Extract the (X, Y) coordinate from the center of the cell holding the provided text.  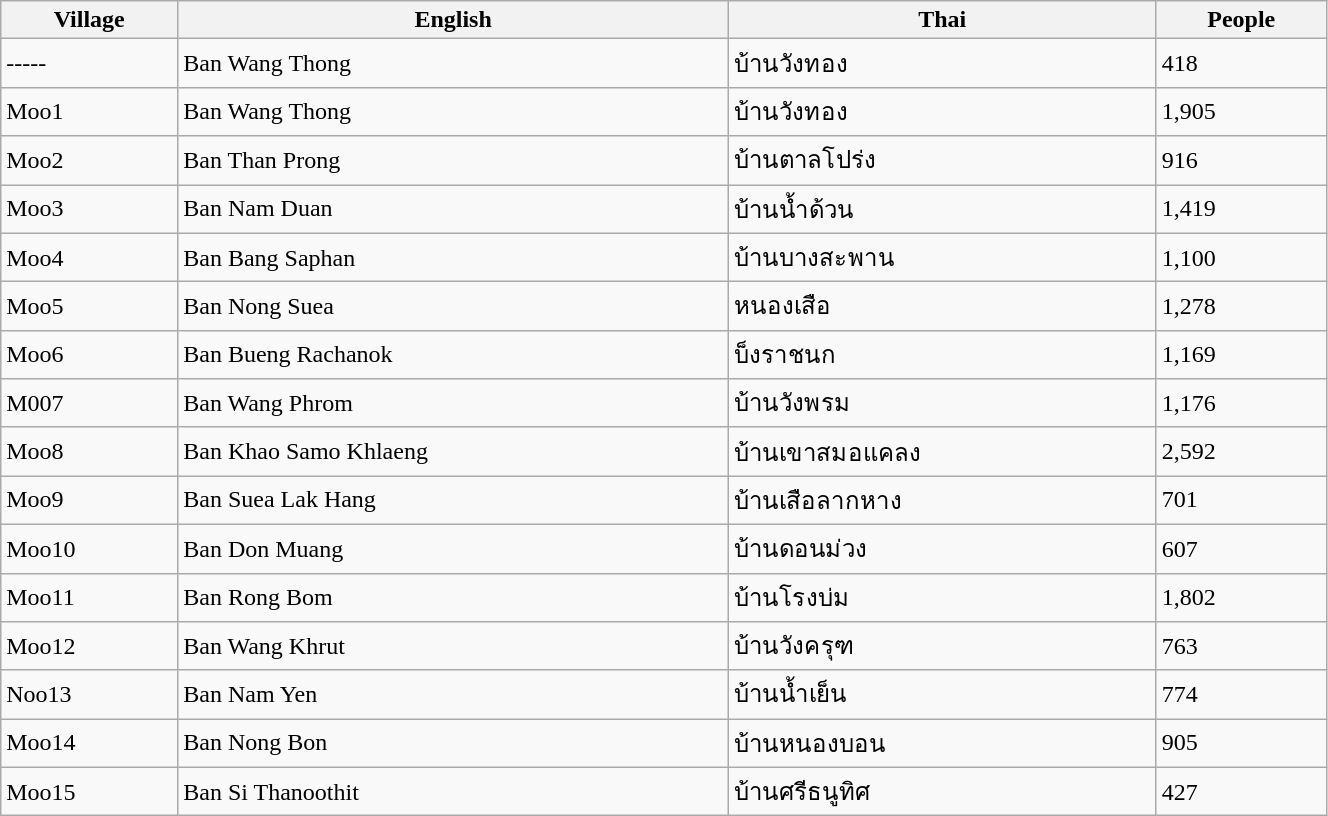
บ้านตาลโปร่ง (942, 160)
Ban Don Muang (454, 548)
Moo1 (90, 112)
Moo4 (90, 258)
1,419 (1241, 208)
427 (1241, 792)
1,176 (1241, 404)
Ban Nong Bon (454, 744)
----- (90, 64)
Moo9 (90, 500)
บ้านน้ำเย็น (942, 694)
บ้านวังพรม (942, 404)
Moo5 (90, 306)
Ban Khao Samo Khlaeng (454, 452)
Ban Rong Bom (454, 598)
Noo13 (90, 694)
Ban Nong Suea (454, 306)
2,592 (1241, 452)
Moo10 (90, 548)
Ban Than Prong (454, 160)
Ban Bang Saphan (454, 258)
หนองเสือ (942, 306)
905 (1241, 744)
บ้านน้ำด้วน (942, 208)
Ban Si Thanoothit (454, 792)
916 (1241, 160)
Moo8 (90, 452)
Moo6 (90, 354)
Moo14 (90, 744)
บ้านวังครุฑ (942, 646)
607 (1241, 548)
774 (1241, 694)
บ้านดอนม่วง (942, 548)
M007 (90, 404)
บ้านโรงบ่ม (942, 598)
English (454, 20)
1,905 (1241, 112)
Moo12 (90, 646)
บ้านเขาสมอแคลง (942, 452)
Ban Suea Lak Hang (454, 500)
1,278 (1241, 306)
701 (1241, 500)
Ban Wang Khrut (454, 646)
Ban Wang Phrom (454, 404)
บ้านศรีธนูทิศ (942, 792)
1,100 (1241, 258)
763 (1241, 646)
1,169 (1241, 354)
Thai (942, 20)
Village (90, 20)
People (1241, 20)
1,802 (1241, 598)
Ban Nam Yen (454, 694)
Moo3 (90, 208)
Moo2 (90, 160)
บ็งราชนก (942, 354)
418 (1241, 64)
Moo11 (90, 598)
บ้านหนองบอน (942, 744)
บ้านบางสะพาน (942, 258)
Ban Bueng Rachanok (454, 354)
Moo15 (90, 792)
Ban Nam Duan (454, 208)
บ้านเสือลากหาง (942, 500)
